Capture the cell that displays the provided text and extract its [X, Y] central coordinate. 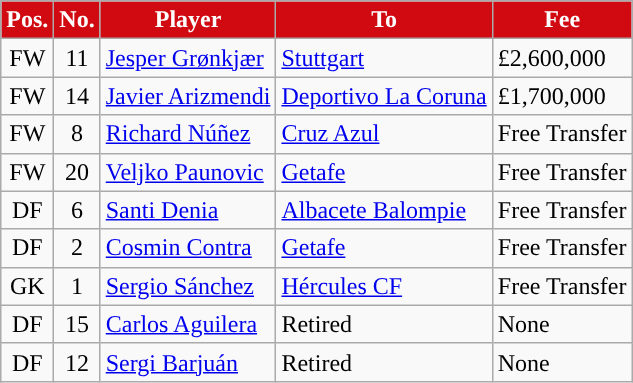
Hércules CF [384, 286]
GK [28, 286]
Javier Arizmendi [188, 96]
Player [188, 20]
Pos. [28, 20]
Jesper Grønkjær [188, 58]
Carlos Aguilera [188, 324]
To [384, 20]
Cruz Azul [384, 134]
Deportivo La Coruna [384, 96]
Sergi Barjuán [188, 362]
2 [77, 248]
12 [77, 362]
20 [77, 172]
6 [77, 210]
Albacete Balompie [384, 210]
Sergio Sánchez [188, 286]
Santi Denia [188, 210]
No. [77, 20]
14 [77, 96]
Fee [562, 20]
Cosmin Contra [188, 248]
Stuttgart [384, 58]
£1,700,000 [562, 96]
1 [77, 286]
£2,600,000 [562, 58]
15 [77, 324]
8 [77, 134]
11 [77, 58]
Veljko Paunovic [188, 172]
Richard Núñez [188, 134]
